Extract the (X, Y) coordinate from the center of the cell holding the provided text.  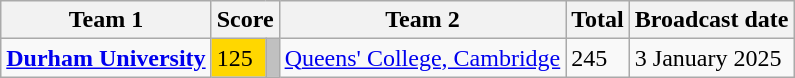
Team 2 (422, 20)
Durham University (106, 58)
125 (238, 58)
Score (245, 20)
Total (598, 20)
3 January 2025 (712, 58)
Queens' College, Cambridge (422, 58)
Broadcast date (712, 20)
245 (598, 58)
Team 1 (106, 20)
